Detect which cell encompasses the target text, then output its [x, y] center coordinate. 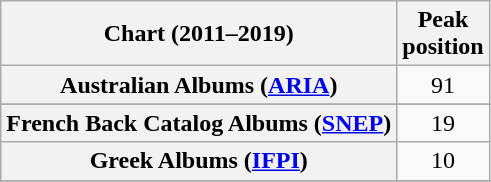
Australian Albums (ARIA) [199, 85]
91 [443, 85]
Chart (2011–2019) [199, 34]
Greek Albums (IFPI) [199, 161]
French Back Catalog Albums (SNEP) [199, 123]
19 [443, 123]
10 [443, 161]
Peakposition [443, 34]
